Extract the [X, Y] coordinate from the center of the cell holding the provided text.  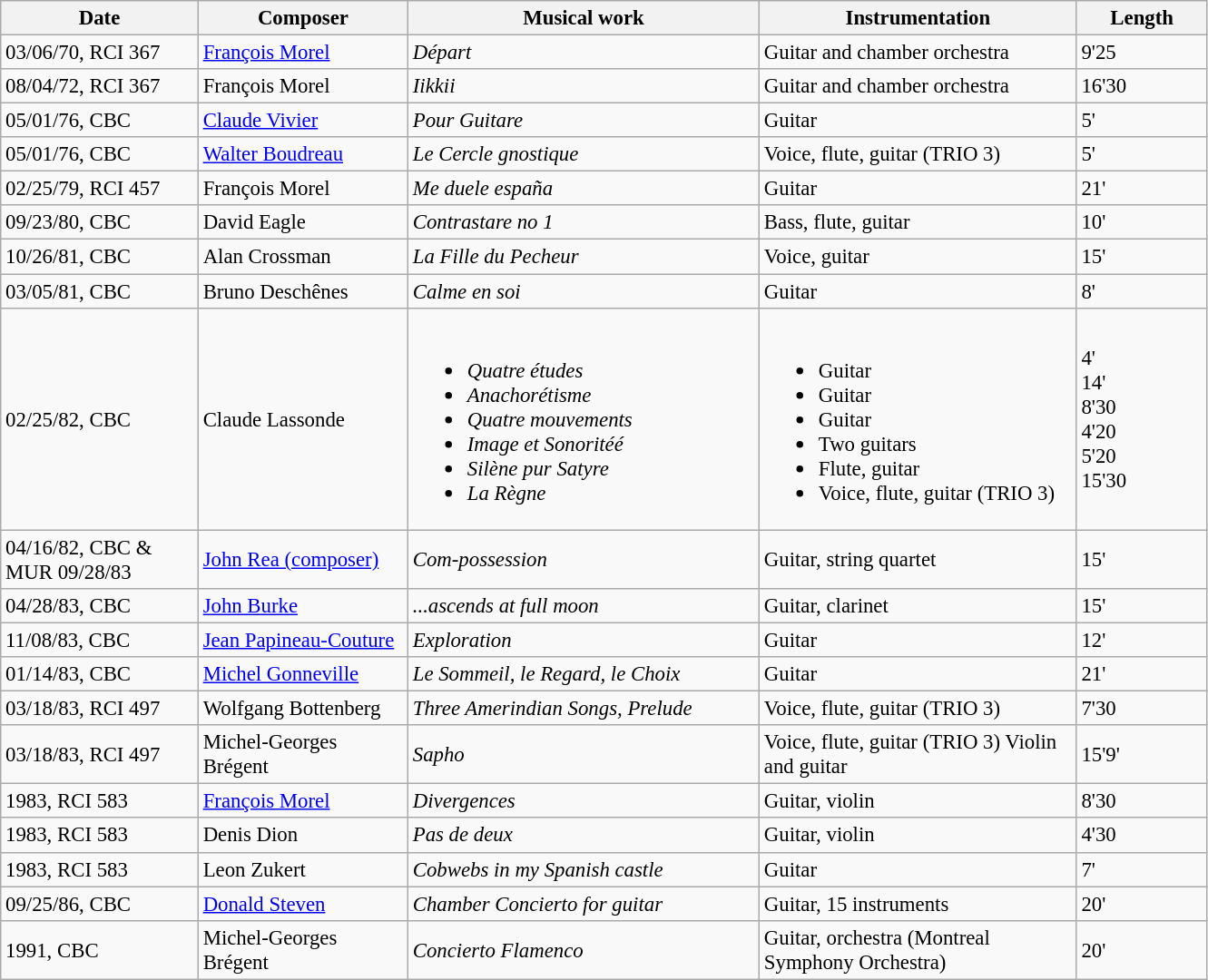
Donald Steven [303, 904]
Guitar, orchestra (Montreal Symphony Orchestra) [918, 949]
Départ [583, 53]
Walter Boudreau [303, 154]
Pour Guitare [583, 121]
La Fille du Pecheur [583, 257]
01/14/83, CBC [100, 674]
9'25 [1142, 53]
Com-possession [583, 559]
Composer [303, 18]
12' [1142, 641]
Jean Papineau-Couture [303, 641]
03/05/81, CBC [100, 291]
Date [100, 18]
Exploration [583, 641]
03/06/70, RCI 367 [100, 53]
08/04/72, RCI 367 [100, 86]
Guitar, clarinet [918, 606]
16'30 [1142, 86]
15'9' [1142, 755]
Contrastare no 1 [583, 222]
Calme en soi [583, 291]
Me duele españa [583, 189]
John Burke [303, 606]
Sapho [583, 755]
09/23/80, CBC [100, 222]
Bruno Deschênes [303, 291]
Length [1142, 18]
Alan Crossman [303, 257]
Musical work [583, 18]
10/26/81, CBC [100, 257]
Leon Zukert [303, 869]
GuitarGuitarGuitarTwo guitarsFlute, guitarVoice, flute, guitar (TRIO 3) [918, 419]
02/25/82, CBC [100, 419]
...ascends at full moon [583, 606]
8' [1142, 291]
Divergences [583, 801]
4'30 [1142, 836]
Quatre étudesAnachorétismeQuatre mouvementsImage et SonoritééSilène pur SatyreLa Règne [583, 419]
Denis Dion [303, 836]
Claude Vivier [303, 121]
John Rea (composer) [303, 559]
04/28/83, CBC [100, 606]
Claude Lassonde [303, 419]
4'14'8'304'205'2015'30 [1142, 419]
02/25/79, RCI 457 [100, 189]
Bass, flute, guitar [918, 222]
Wolfgang Bottenberg [303, 709]
Chamber Concierto for guitar [583, 904]
7' [1142, 869]
Concierto Flamenco [583, 949]
7'30 [1142, 709]
8'30 [1142, 801]
10' [1142, 222]
Voice, flute, guitar (TRIO 3) Violin and guitar [918, 755]
09/25/86, CBC [100, 904]
Guitar, string quartet [918, 559]
David Eagle [303, 222]
1991, CBC [100, 949]
Le Cercle gnostique [583, 154]
Guitar, 15 instruments [918, 904]
Voice, guitar [918, 257]
04/16/82, CBC & MUR 09/28/83 [100, 559]
11/08/83, CBC [100, 641]
Pas de deux [583, 836]
Cobwebs in my Spanish castle [583, 869]
Instrumentation [918, 18]
Michel Gonneville [303, 674]
Le Sommeil, le Regard, le Choix [583, 674]
Three Amerindian Songs, Prelude [583, 709]
Iikkii [583, 86]
